Return the [x, y] coordinate for the center point of the cell that contains the specified text.  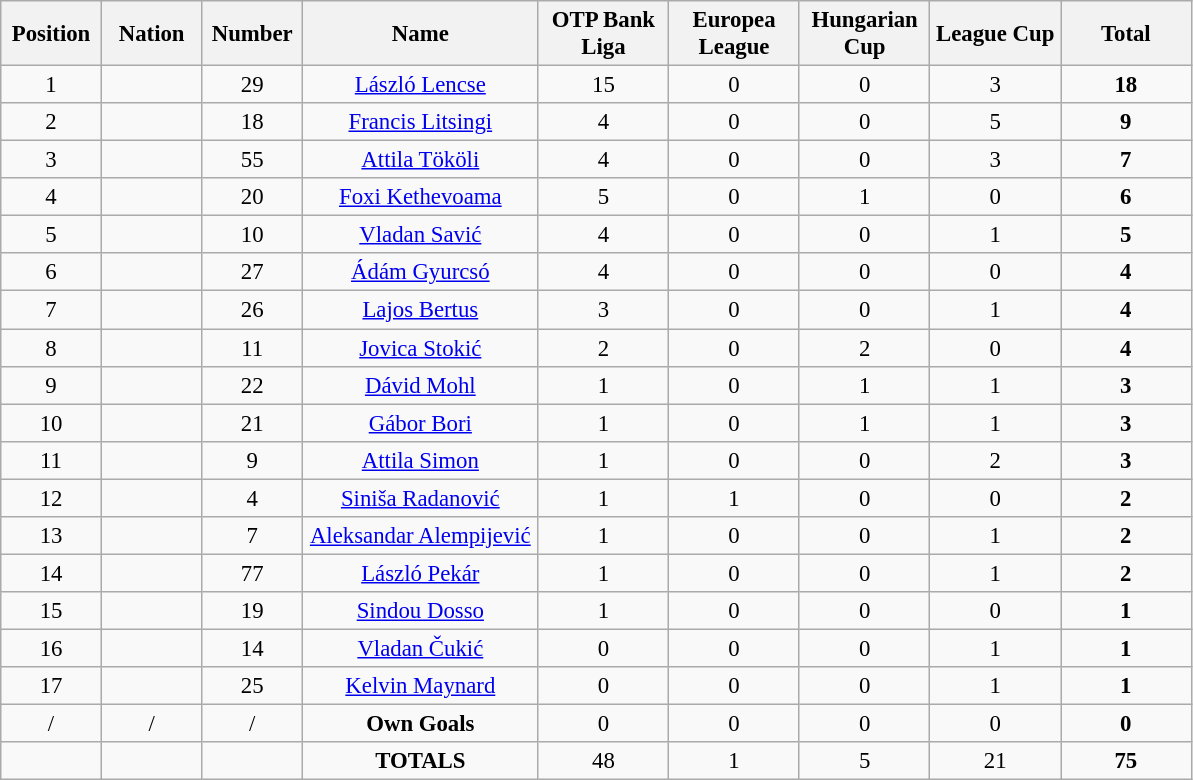
13 [52, 536]
Europea League [734, 34]
77 [252, 573]
Vladan Savić [421, 235]
Gábor Bori [421, 423]
48 [604, 761]
Position [52, 34]
Dávid Mohl [421, 385]
Sindou Dosso [421, 611]
26 [252, 310]
Aleksandar Alempijević [421, 536]
22 [252, 385]
12 [52, 498]
8 [52, 348]
Total [1126, 34]
Lajos Bertus [421, 310]
19 [252, 611]
25 [252, 686]
Own Goals [421, 724]
Siniša Radanović [421, 498]
Attila Simon [421, 460]
OTP Bank Liga [604, 34]
29 [252, 85]
55 [252, 160]
Jovica Stokić [421, 348]
Francis Litsingi [421, 122]
Foxi Kethevoama [421, 197]
Name [421, 34]
75 [1126, 761]
Number [252, 34]
27 [252, 273]
Kelvin Maynard [421, 686]
Ádám Gyurcsó [421, 273]
17 [52, 686]
Vladan Čukić [421, 648]
László Lencse [421, 85]
20 [252, 197]
League Cup [996, 34]
TOTALS [421, 761]
Nation [152, 34]
Attila Tököli [421, 160]
László Pekár [421, 573]
Hungarian Cup [864, 34]
16 [52, 648]
